Pinpoint the cell where the given text exists, returning its (X, Y) midpoint coordinate. 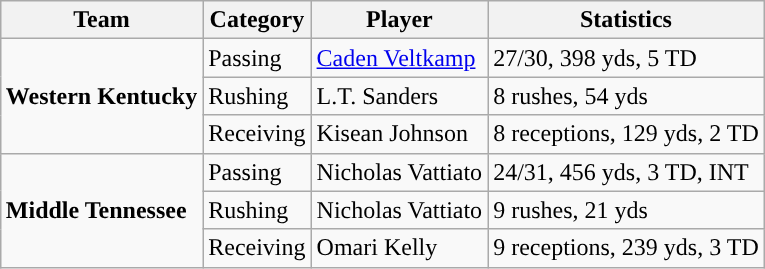
9 receptions, 239 yds, 3 TD (626, 248)
L.T. Sanders (400, 96)
Caden Veltkamp (400, 58)
Player (400, 20)
24/31, 456 yds, 3 TD, INT (626, 172)
Team (101, 20)
Category (257, 20)
Kisean Johnson (400, 134)
Omari Kelly (400, 248)
9 rushes, 21 yds (626, 210)
8 rushes, 54 yds (626, 96)
Statistics (626, 20)
8 receptions, 129 yds, 2 TD (626, 134)
27/30, 398 yds, 5 TD (626, 58)
Middle Tennessee (101, 210)
Western Kentucky (101, 96)
